Output the (x, y) coordinate of the center of the cell containing the given text.  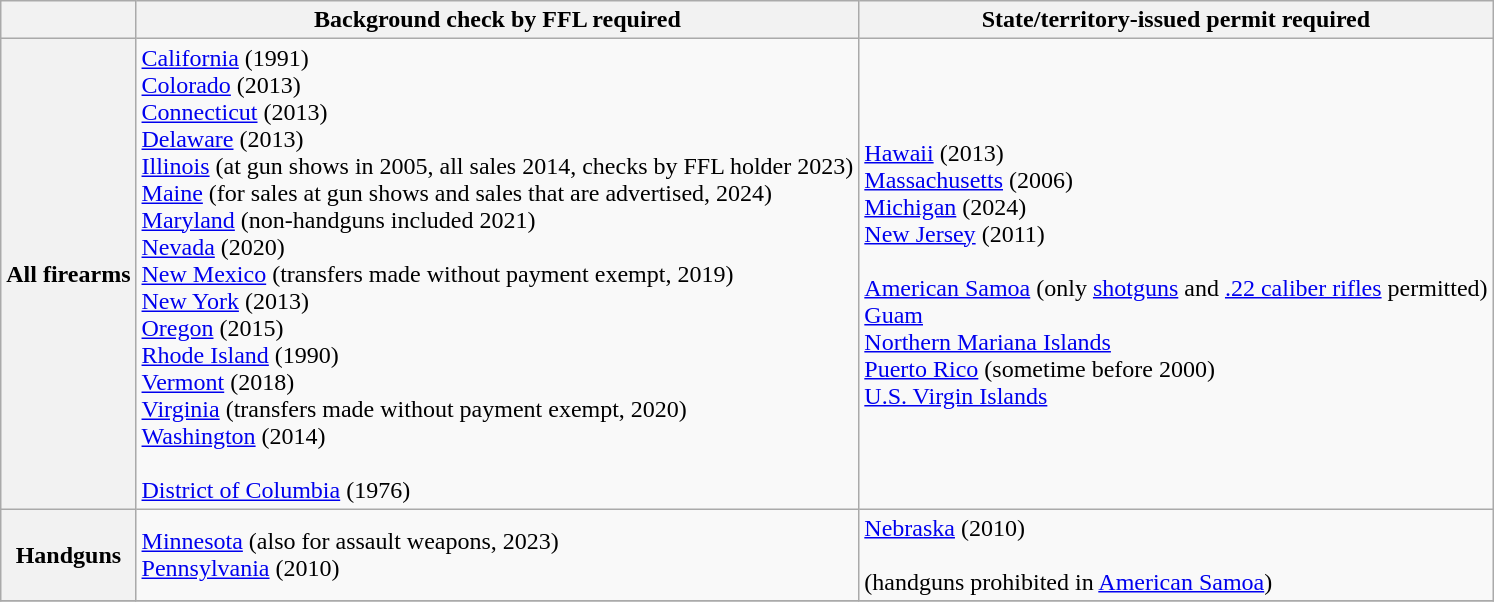
Minnesota (also for assault weapons, 2023)Pennsylvania (2010) (498, 555)
Handguns (68, 555)
Background check by FFL required (498, 20)
All firearms (68, 274)
State/territory-issued permit required (1176, 20)
Nebraska (2010)(handguns prohibited in American Samoa) (1176, 555)
